Determine the [x, y] coordinate at the center of the cell enclosing the given text.  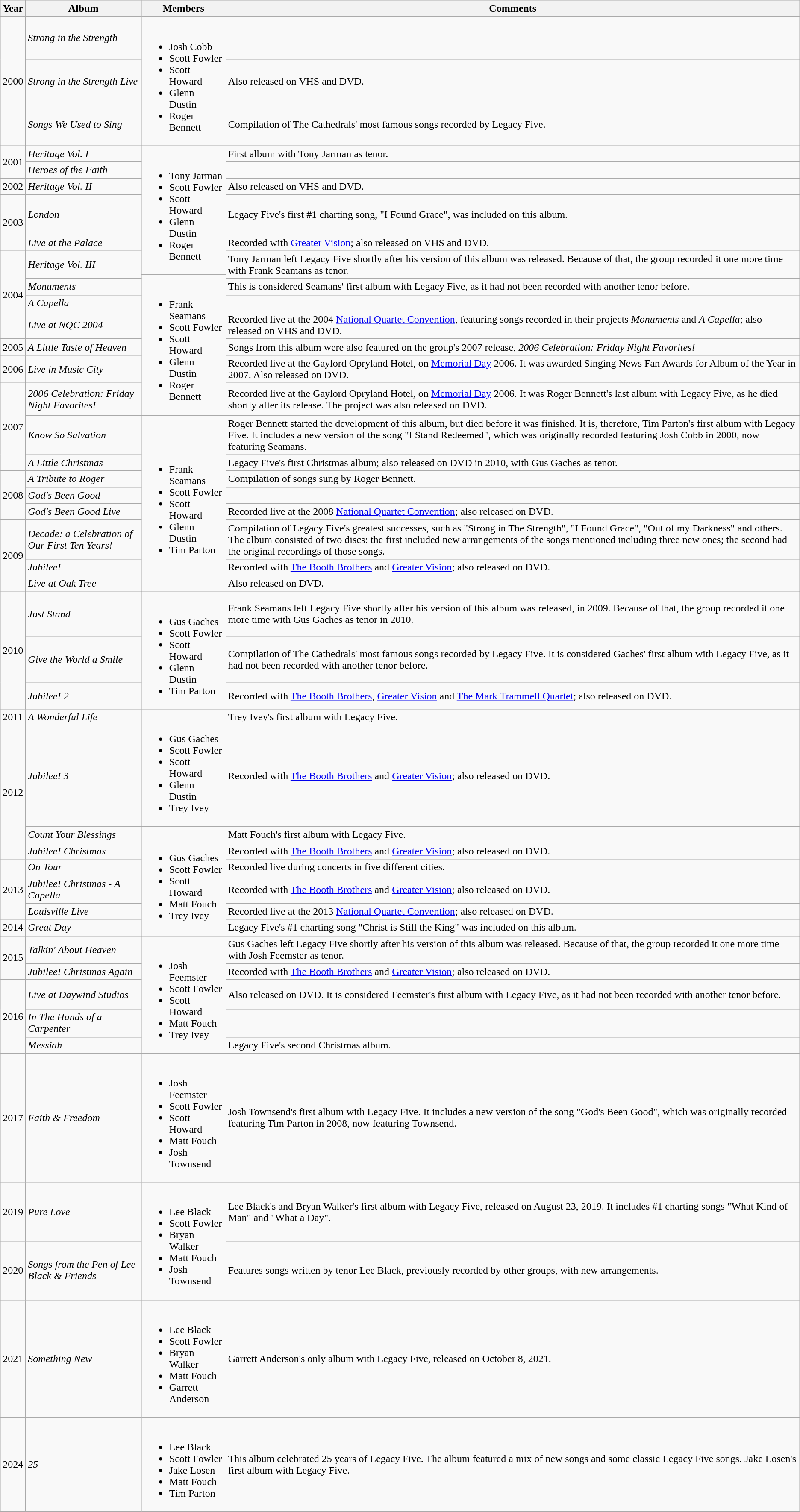
Something New [83, 1359]
Louisville Live [83, 911]
Legacy Five's #1 charting song "Christ is Still the King" was included on this album. [513, 928]
Recorded live at the 2008 National Quartet Convention; also released on DVD. [513, 511]
Recorded with Greater Vision; also released on VHS and DVD. [513, 243]
Lee BlackScott FowlerBryan WalkerMatt FouchGarrett Anderson [183, 1359]
Gus GachesScott FowlerScott HowardGlenn DustinTrey Ivey [183, 768]
Lee BlackScott FowlerJake LosenMatt FouchTim Parton [183, 1465]
Gus GachesScott FowlerScott HowardMatt FouchTrey Ivey [183, 881]
2013 [13, 890]
Recorded live during concerts in five different cities. [513, 867]
2006 Celebration: Friday Night Favorites! [83, 399]
Pure Love [83, 1212]
2005 [13, 347]
Compilation of The Cathedrals' most famous songs recorded by Legacy Five. [513, 124]
2007 [13, 427]
Lee BlackScott FowlerBryan WalkerMatt FouchJosh Townsend [183, 1241]
Songs from this album were also featured on the group's 2007 release, 2006 Celebration: Friday Night Favorites! [513, 347]
Live in Music City [83, 369]
2016 [13, 1016]
2021 [13, 1359]
Faith & Freedom [83, 1118]
Frank SeamansScott FowlerScott HowardGlenn DustinRoger Bennett [183, 345]
Heritage Vol. II [83, 186]
London [83, 214]
Legacy Five's first Christmas album; also released on DVD in 2010, with Gus Gaches as tenor. [513, 463]
A Little Christmas [83, 463]
Live at the Palace [83, 243]
Monuments [83, 287]
Know So Salvation [83, 435]
Josh FeemsterScott FowlerScott HowardMatt FouchJosh Townsend [183, 1118]
This is considered Seamans' first album with Legacy Five, as it had not been recorded with another tenor before. [513, 287]
2015 [13, 958]
Also released on DVD. It is considered Feemster's first album with Legacy Five, as it had not been recorded with another tenor before. [513, 995]
Gus GachesScott FowlerScott HowardGlenn DustinTim Parton [183, 650]
Garrett Anderson's only album with Legacy Five, released on October 8, 2021. [513, 1359]
2024 [13, 1465]
Give the World a Smile [83, 660]
Year [13, 9]
Compilation of songs sung by Roger Bennett. [513, 479]
A Capella [83, 303]
Great Day [83, 928]
Recorded live at the 2013 National Quartet Convention; also released on DVD. [513, 911]
2011 [13, 717]
Josh FeemsterScott FowlerScott HowardMatt FouchTrey Ivey [183, 995]
Strong in the Strength Live [83, 81]
Trey Ivey's first album with Legacy Five. [513, 717]
Members [183, 9]
Recorded with The Booth Brothers, Greater Vision and The Mark Trammell Quartet; also released on DVD. [513, 696]
A Wonderful Life [83, 717]
A Little Taste of Heaven [83, 347]
Comments [513, 9]
2012 [13, 792]
Album [83, 9]
On Tour [83, 867]
Jubilee! 3 [83, 776]
God's Been Good Live [83, 511]
2009 [13, 555]
2006 [13, 369]
25 [83, 1465]
In The Hands of a Carpenter [83, 1023]
Just Stand [83, 614]
Songs from the Pen of Lee Black & Friends [83, 1271]
2004 [13, 295]
A Tribute to Roger [83, 479]
Strong in the Strength [83, 38]
Live at NQC 2004 [83, 325]
Josh CobbScott FowlerScott HowardGlenn DustinRoger Bennett [183, 81]
Jubilee! 2 [83, 696]
Jubilee! [83, 567]
2003 [13, 223]
2017 [13, 1118]
Messiah [83, 1045]
Also released on DVD. [513, 583]
2019 [13, 1212]
2010 [13, 650]
Count Your Blessings [83, 835]
Tony JarmanScott FowlerScott HowardGlenn DustinRoger Bennett [183, 210]
Jubilee! Christmas - A Capella [83, 890]
Frank SeamansScott FowlerScott HowardGlenn DustinTim Parton [183, 503]
Legacy Five's first #1 charting song, "I Found Grace", was included on this album. [513, 214]
Heritage Vol. I [83, 154]
Features songs written by tenor Lee Black, previously recorded by other groups, with new arrangements. [513, 1271]
2001 [13, 162]
First album with Tony Jarman as tenor. [513, 154]
2008 [13, 495]
Legacy Five's second Christmas album. [513, 1045]
God's Been Good [83, 495]
Talkin' About Heaven [83, 949]
Heroes of the Faith [83, 170]
Songs We Used to Sing [83, 124]
Live at Daywind Studios [83, 995]
2002 [13, 186]
Matt Fouch's first album with Legacy Five. [513, 835]
2014 [13, 928]
Jubilee! Christmas Again [83, 972]
Decade: a Celebration of Our First Ten Years! [83, 539]
Heritage Vol. III [83, 265]
Jubilee! Christmas [83, 851]
2020 [13, 1271]
Live at Oak Tree [83, 583]
2000 [13, 81]
